Scan for the cell matching the given text and deliver its (x, y) coordinate at center. 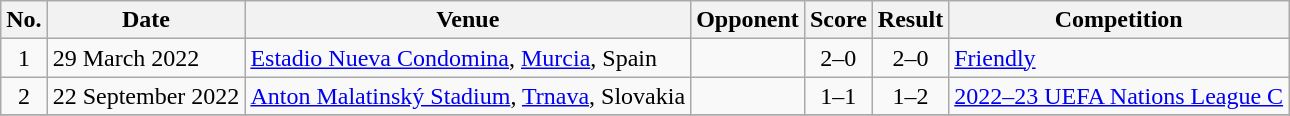
Venue (468, 20)
1–1 (838, 96)
Friendly (1119, 58)
Estadio Nueva Condomina, Murcia, Spain (468, 58)
2 (24, 96)
Anton Malatinský Stadium, Trnava, Slovakia (468, 96)
22 September 2022 (146, 96)
1 (24, 58)
2022–23 UEFA Nations League C (1119, 96)
Competition (1119, 20)
Score (838, 20)
29 March 2022 (146, 58)
Result (910, 20)
Opponent (748, 20)
1–2 (910, 96)
Date (146, 20)
No. (24, 20)
